Capture the cell that displays the provided text and extract its [X, Y] central coordinate. 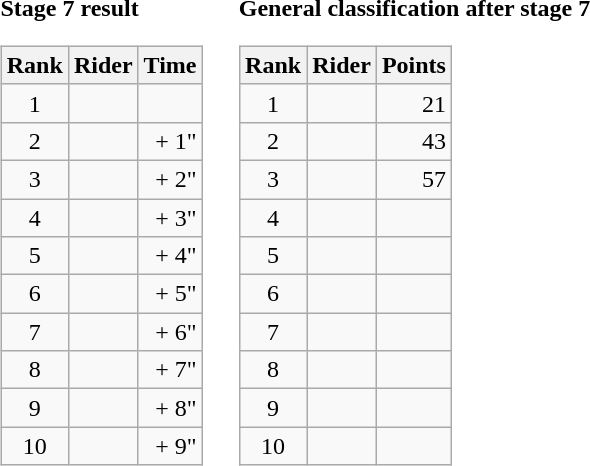
+ 1" [170, 141]
+ 2" [170, 179]
+ 3" [170, 217]
+ 6" [170, 332]
+ 7" [170, 370]
+ 8" [170, 408]
57 [414, 179]
+ 5" [170, 294]
43 [414, 141]
21 [414, 103]
Time [170, 65]
Points [414, 65]
+ 9" [170, 446]
+ 4" [170, 256]
